Provide the (x, y) coordinate of the cell's center where the given text is located.  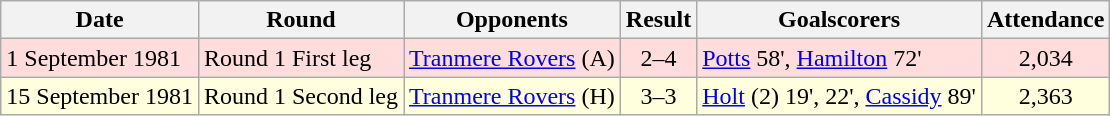
2,034 (1045, 58)
Round 1 Second leg (300, 96)
Goalscorers (840, 20)
Tranmere Rovers (H) (512, 96)
1 September 1981 (100, 58)
Round 1 First leg (300, 58)
Holt (2) 19', 22', Cassidy 89' (840, 96)
2,363 (1045, 96)
Result (658, 20)
Opponents (512, 20)
Round (300, 20)
Attendance (1045, 20)
3–3 (658, 96)
2–4 (658, 58)
Potts 58', Hamilton 72' (840, 58)
15 September 1981 (100, 96)
Tranmere Rovers (A) (512, 58)
Date (100, 20)
